Identify which cell holds the provided text, then report its [x, y] central coordinate. 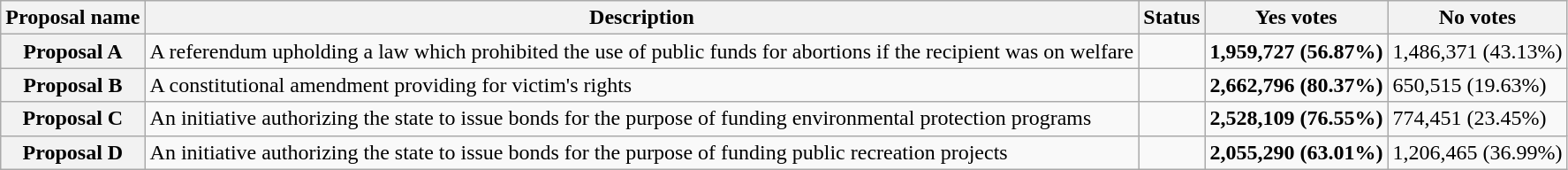
Proposal A [72, 51]
An initiative authorizing the state to issue bonds for the purpose of funding public recreation projects [641, 152]
2,055,290 (63.01%) [1297, 152]
An initiative authorizing the state to issue bonds for the purpose of funding environmental protection programs [641, 119]
A constitutional amendment providing for victim's rights [641, 85]
Proposal name [72, 18]
650,515 (19.63%) [1477, 85]
1,959,727 (56.87%) [1297, 51]
No votes [1477, 18]
Status [1171, 18]
Proposal B [72, 85]
1,206,465 (36.99%) [1477, 152]
Proposal D [72, 152]
1,486,371 (43.13%) [1477, 51]
774,451 (23.45%) [1477, 119]
2,662,796 (80.37%) [1297, 85]
2,528,109 (76.55%) [1297, 119]
A referendum upholding a law which prohibited the use of public funds for abortions if the recipient was on welfare [641, 51]
Proposal C [72, 119]
Yes votes [1297, 18]
Description [641, 18]
